Scan for the cell matching the given text and deliver its [x, y] coordinate at center. 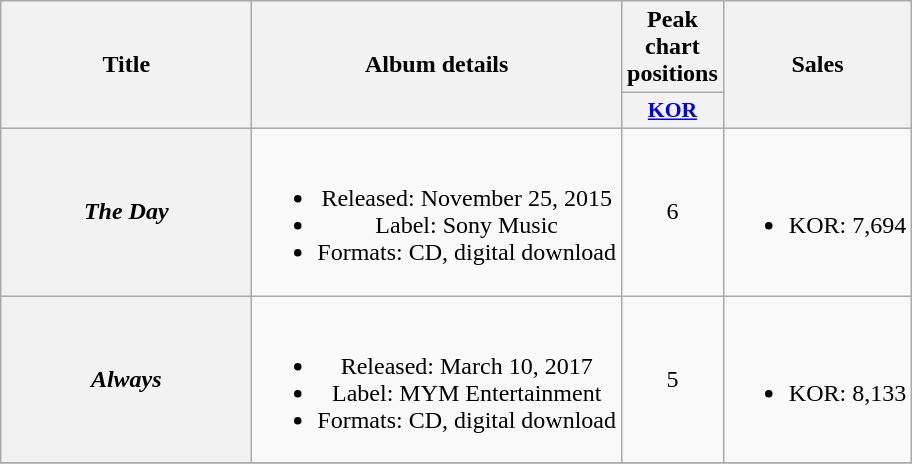
Title [126, 65]
6 [673, 212]
KOR: 8,133 [817, 380]
5 [673, 380]
Released: November 25, 2015 Label: Sony MusicFormats: CD, digital download [437, 212]
KOR [673, 111]
Album details [437, 65]
Peak chart positions [673, 47]
The Day [126, 212]
Always [126, 380]
Released: March 10, 2017 Label: MYM EntertainmentFormats: CD, digital download [437, 380]
KOR: 7,694 [817, 212]
Sales [817, 65]
